Identify which cell holds the provided text, then report its [X, Y] central coordinate. 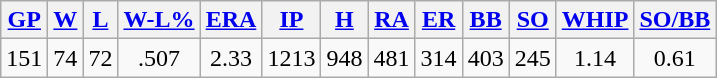
314 [438, 58]
245 [532, 58]
RA [392, 20]
GP [24, 20]
SO/BB [675, 20]
W [66, 20]
.507 [159, 58]
1213 [292, 58]
ER [438, 20]
403 [486, 58]
IP [292, 20]
L [100, 20]
948 [344, 58]
H [344, 20]
BB [486, 20]
481 [392, 58]
SO [532, 20]
0.61 [675, 58]
1.14 [595, 58]
W-L% [159, 20]
WHIP [595, 20]
ERA [231, 20]
74 [66, 58]
151 [24, 58]
2.33 [231, 58]
72 [100, 58]
